Detect which cell encompasses the target text, then output its [X, Y] center coordinate. 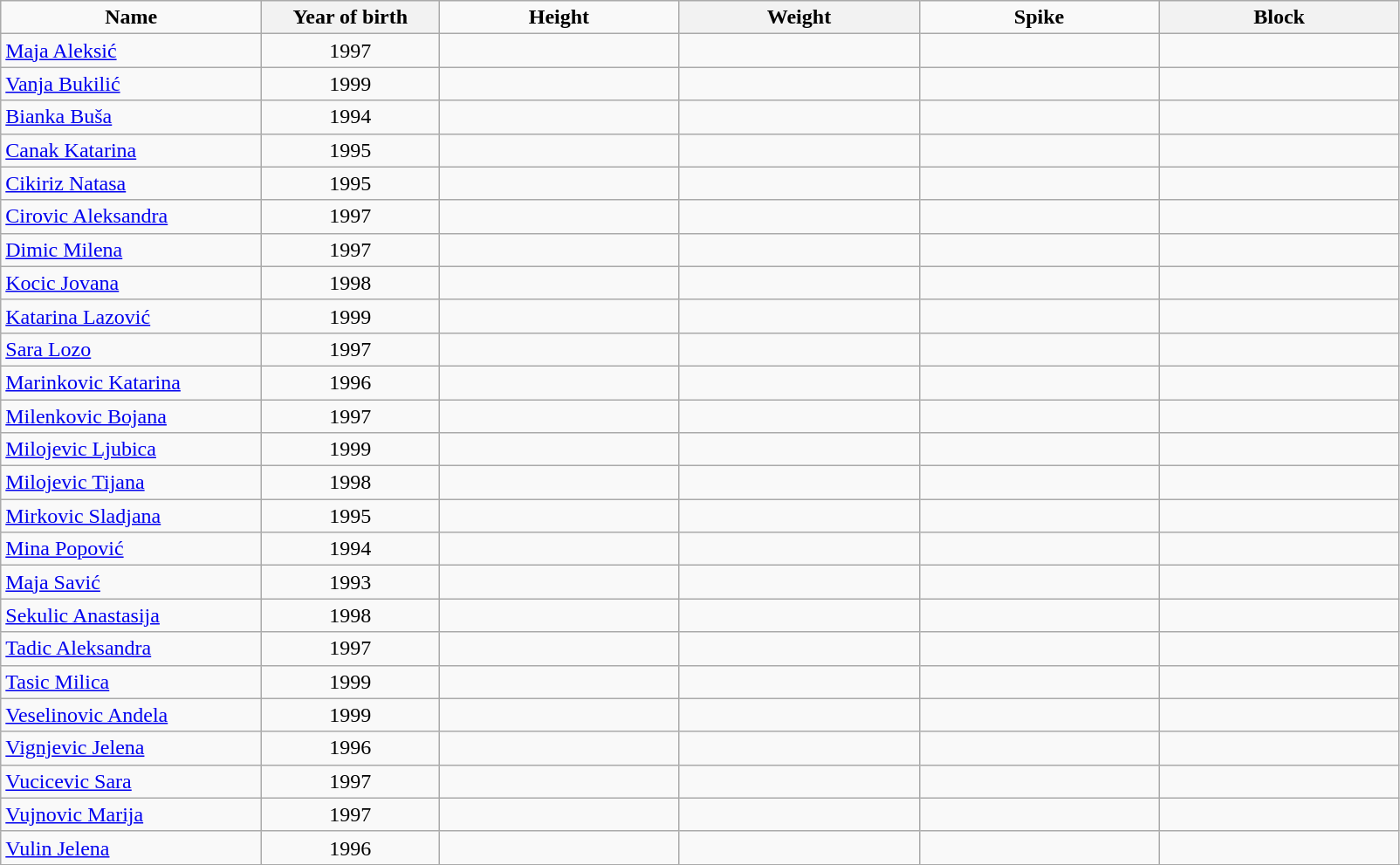
1993 [351, 582]
Bianka Buša [131, 117]
Name [131, 17]
Weight [800, 17]
Height [559, 17]
Tasic Milica [131, 682]
Veselinovic Andela [131, 715]
Milenkovic Bojana [131, 416]
Maja Savić [131, 582]
Vujnovic Marija [131, 814]
Spike [1039, 17]
Kocic Jovana [131, 283]
Milojevic Tijana [131, 483]
Sekulic Anastasija [131, 615]
Tadic Aleksandra [131, 649]
Cikiriz Natasa [131, 183]
Sara Lozo [131, 349]
Vignjevic Jelena [131, 748]
Block [1280, 17]
Cirovic Aleksandra [131, 216]
Vanja Bukilić [131, 84]
Marinkovic Katarina [131, 382]
Mirkovic Sladjana [131, 516]
Vulin Jelena [131, 848]
Maja Aleksić [131, 51]
Mina Popović [131, 549]
Milojevic Ljubica [131, 450]
Canak Katarina [131, 150]
Year of birth [351, 17]
Vucicevic Sara [131, 781]
Katarina Lazović [131, 316]
Dimic Milena [131, 250]
